Locate the cell with the specified text and output its (x, y) center coordinate. 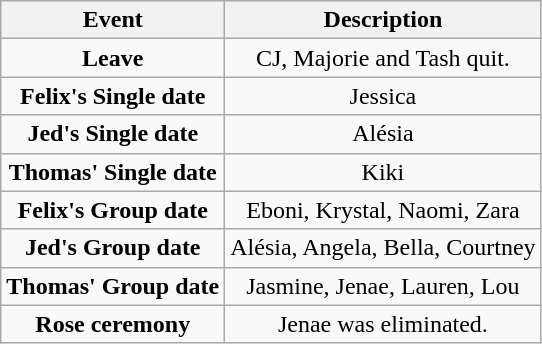
Eboni, Krystal, Naomi, Zara (383, 210)
Jessica (383, 96)
Felix's Single date (113, 96)
Jed's Group date (113, 248)
Thomas' Group date (113, 286)
Alésia (383, 134)
Jed's Single date (113, 134)
Jasmine, Jenae, Lauren, Lou (383, 286)
Alésia, Angela, Bella, Courtney (383, 248)
Rose ceremony (113, 324)
Leave (113, 58)
Event (113, 20)
Description (383, 20)
CJ, Majorie and Tash quit. (383, 58)
Jenae was eliminated. (383, 324)
Thomas' Single date (113, 172)
Felix's Group date (113, 210)
Kiki (383, 172)
